From the cell containing the given text, extract its center point as (X, Y) coordinate. 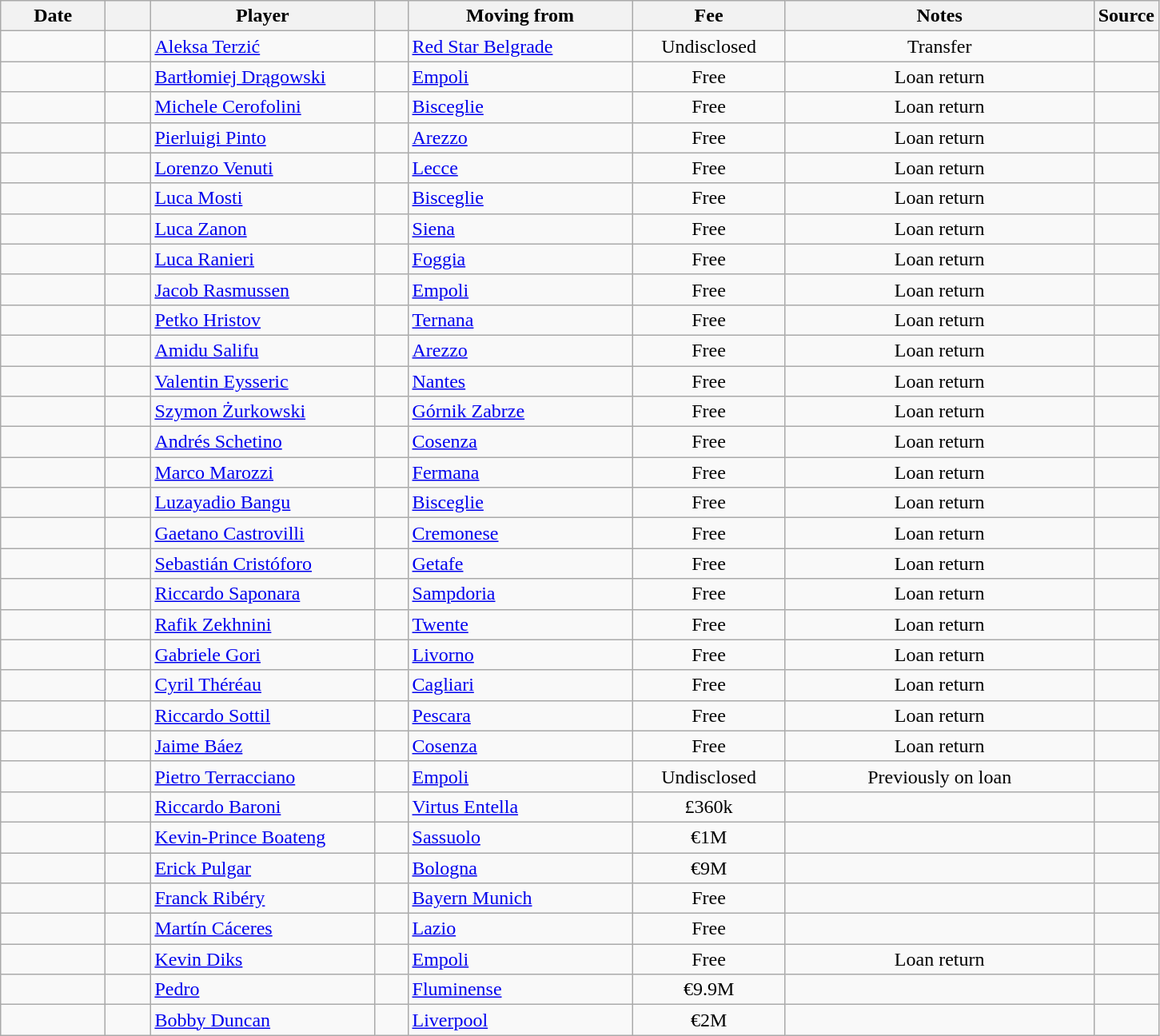
Siena (520, 229)
Date (53, 16)
Twente (520, 624)
Moving from (520, 16)
Bobby Duncan (262, 1020)
Virtus Entella (520, 807)
Getafe (520, 564)
Cremonese (520, 533)
Pedro (262, 990)
Riccardo Baroni (262, 807)
Andrés Schetino (262, 442)
Luca Zanon (262, 229)
Bayern Munich (520, 899)
Livorno (520, 655)
€2M (708, 1020)
Riccardo Saponara (262, 594)
Amidu Salifu (262, 350)
Valentin Eysseric (262, 381)
Luca Mosti (262, 198)
€1M (708, 837)
Petko Hristov (262, 320)
Jacob Rasmussen (262, 289)
Gabriele Gori (262, 655)
Franck Ribéry (262, 899)
Notes (939, 16)
Previously on loan (939, 776)
Sebastián Cristóforo (262, 564)
Jaime Báez (262, 746)
Transfer (939, 46)
€9M (708, 867)
Nantes (520, 381)
Bartłomiej Drągowski (262, 77)
Pescara (520, 715)
£360k (708, 807)
Lazio (520, 929)
Marco Marozzi (262, 472)
Cyril Théréau (262, 685)
€9.9M (708, 990)
Fee (708, 16)
Fermana (520, 472)
Ternana (520, 320)
Pietro Terracciano (262, 776)
Rafik Zekhnini (262, 624)
Source (1126, 16)
Lorenzo Venuti (262, 168)
Martín Cáceres (262, 929)
Lecce (520, 168)
Bologna (520, 867)
Michele Cerofolini (262, 107)
Player (262, 16)
Luzayadio Bangu (262, 503)
Riccardo Sottil (262, 715)
Erick Pulgar (262, 867)
Kevin Diks (262, 959)
Luca Ranieri (262, 259)
Fluminense (520, 990)
Górnik Zabrze (520, 412)
Gaetano Castrovilli (262, 533)
Cagliari (520, 685)
Pierluigi Pinto (262, 137)
Foggia (520, 259)
Red Star Belgrade (520, 46)
Aleksa Terzić (262, 46)
Szymon Żurkowski (262, 412)
Liverpool (520, 1020)
Sampdoria (520, 594)
Kevin-Prince Boateng (262, 837)
Sassuolo (520, 837)
